Return (x, y) of the center of cell containing provided text 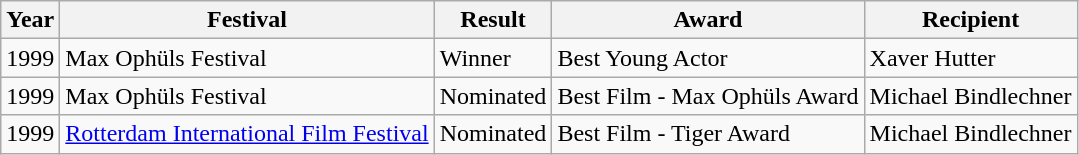
Festival (247, 20)
Best Young Actor (708, 58)
Winner (493, 58)
Result (493, 20)
Xaver Hutter (970, 58)
Best Film - Max Ophüls Award (708, 96)
Best Film - Tiger Award (708, 134)
Award (708, 20)
Recipient (970, 20)
Rotterdam International Film Festival (247, 134)
Year (30, 20)
